Extract the (x, y) coordinate from the center of the cell holding the provided text.  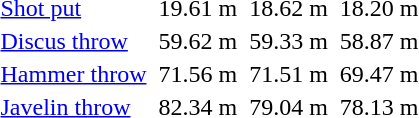
71.51 m (289, 74)
71.56 m (198, 74)
59.62 m (198, 41)
59.33 m (289, 41)
